Detect which cell encompasses the target text, then output its [x, y] center coordinate. 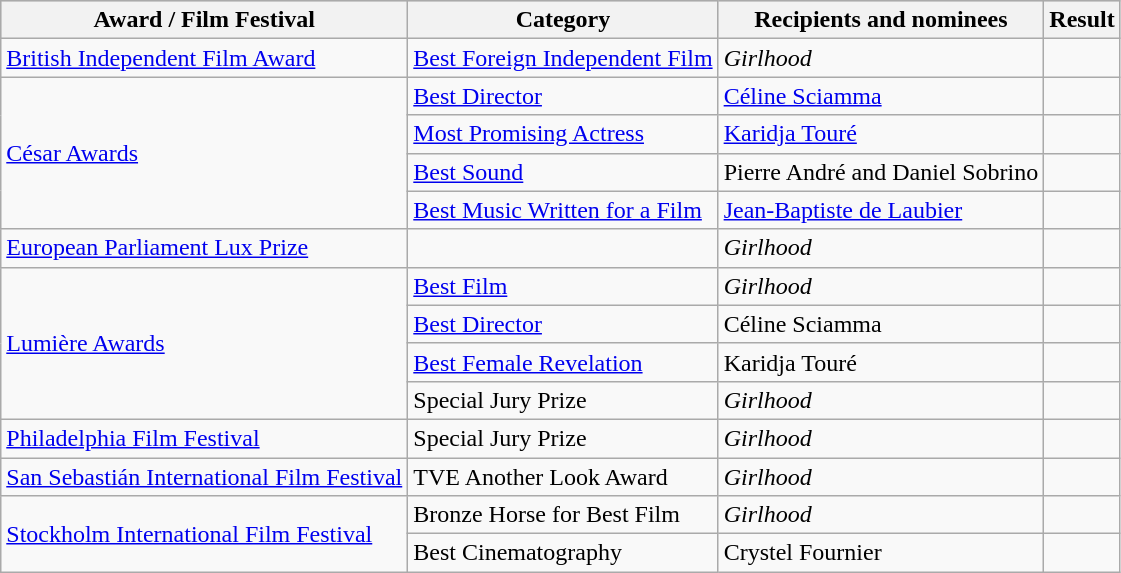
Best Foreign Independent Film [563, 58]
Best Sound [563, 172]
Philadelphia Film Festival [204, 438]
Crystel Fournier [881, 553]
Lumière Awards [204, 343]
Best Film [563, 286]
Best Cinematography [563, 553]
Best Female Revelation [563, 362]
Recipients and nominees [881, 20]
British Independent Film Award [204, 58]
San Sebastián International Film Festival [204, 477]
César Awards [204, 153]
Jean-Baptiste de Laubier [881, 210]
Result [1082, 20]
TVE Another Look Award [563, 477]
Bronze Horse for Best Film [563, 515]
Best Music Written for a Film [563, 210]
Category [563, 20]
Pierre André and Daniel Sobrino [881, 172]
Most Promising Actress [563, 134]
Award / Film Festival [204, 20]
Stockholm International Film Festival [204, 534]
European Parliament Lux Prize [204, 248]
